Output the [X, Y] coordinate of the center of the cell containing the given text.  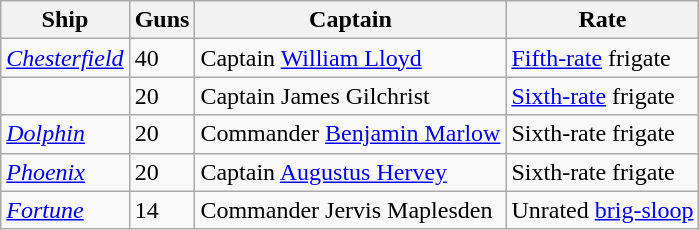
Captain [350, 20]
Rate [602, 20]
Captain William Lloyd [350, 58]
Commander Benjamin Marlow [350, 134]
Commander Jervis Maplesden [350, 210]
Captain James Gilchrist [350, 96]
Ship [65, 20]
Captain Augustus Hervey [350, 172]
Unrated brig-sloop [602, 210]
Guns [162, 20]
Dolphin [65, 134]
Fifth-rate frigate [602, 58]
Fortune [65, 210]
14 [162, 210]
Phoenix [65, 172]
40 [162, 58]
Chesterfield [65, 58]
